Locate the cell with the specified text and output its [X, Y] center coordinate. 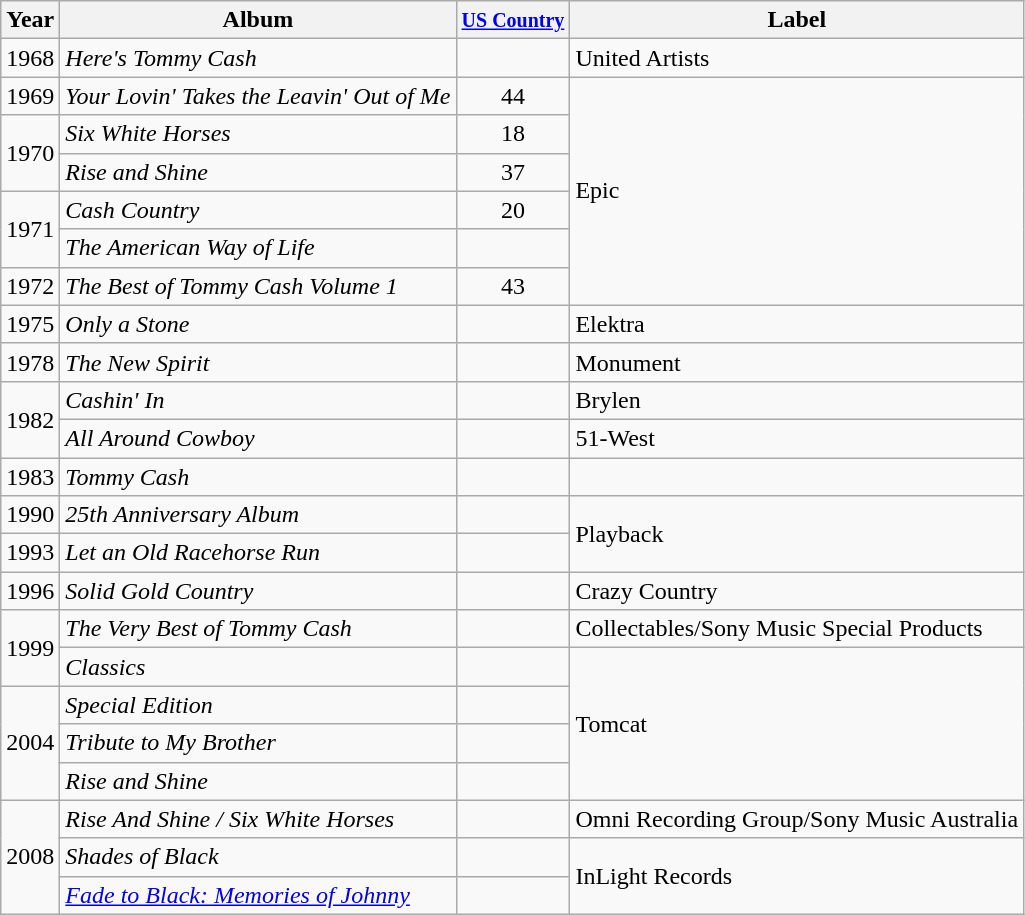
1970 [30, 153]
Year [30, 20]
Rise And Shine / Six White Horses [258, 819]
Cash Country [258, 210]
All Around Cowboy [258, 438]
1978 [30, 362]
51-West [797, 438]
Tommy Cash [258, 477]
The American Way of Life [258, 248]
Here's Tommy Cash [258, 58]
Special Edition [258, 705]
Crazy Country [797, 591]
Solid Gold Country [258, 591]
1990 [30, 515]
1972 [30, 286]
1993 [30, 553]
US Country [513, 20]
Monument [797, 362]
1969 [30, 96]
1968 [30, 58]
37 [513, 172]
44 [513, 96]
Fade to Black: Memories of Johnny [258, 895]
InLight Records [797, 876]
18 [513, 134]
43 [513, 286]
25th Anniversary Album [258, 515]
Tribute to My Brother [258, 743]
The New Spirit [258, 362]
United Artists [797, 58]
Playback [797, 534]
1975 [30, 324]
20 [513, 210]
Shades of Black [258, 857]
2004 [30, 743]
Only a Stone [258, 324]
Album [258, 20]
Brylen [797, 400]
Classics [258, 667]
2008 [30, 857]
Six White Horses [258, 134]
1999 [30, 648]
1982 [30, 419]
The Very Best of Tommy Cash [258, 629]
Omni Recording Group/Sony Music Australia [797, 819]
1971 [30, 229]
Elektra [797, 324]
Label [797, 20]
Your Lovin' Takes the Leavin' Out of Me [258, 96]
Epic [797, 191]
1983 [30, 477]
Let an Old Racehorse Run [258, 553]
The Best of Tommy Cash Volume 1 [258, 286]
1996 [30, 591]
Collectables/Sony Music Special Products [797, 629]
Cashin' In [258, 400]
Tomcat [797, 724]
